Detect which cell encompasses the target text, then output its (x, y) center coordinate. 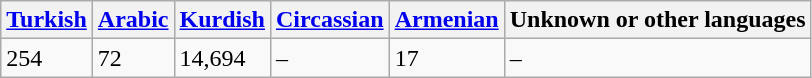
Arabic (133, 20)
Turkish (47, 20)
72 (133, 58)
Kurdish (222, 20)
Unknown or other languages (658, 20)
Circassian (330, 20)
Armenian (446, 20)
14,694 (222, 58)
254 (47, 58)
17 (446, 58)
